Return [X, Y] of the center of cell containing provided text 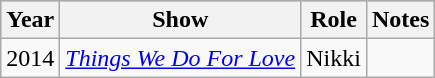
Notes [400, 20]
Role [334, 20]
2014 [30, 58]
Show [180, 20]
Things We Do For Love [180, 58]
Year [30, 20]
Nikki [334, 58]
